Determine the (X, Y) coordinate at the center of the cell enclosing the given text.  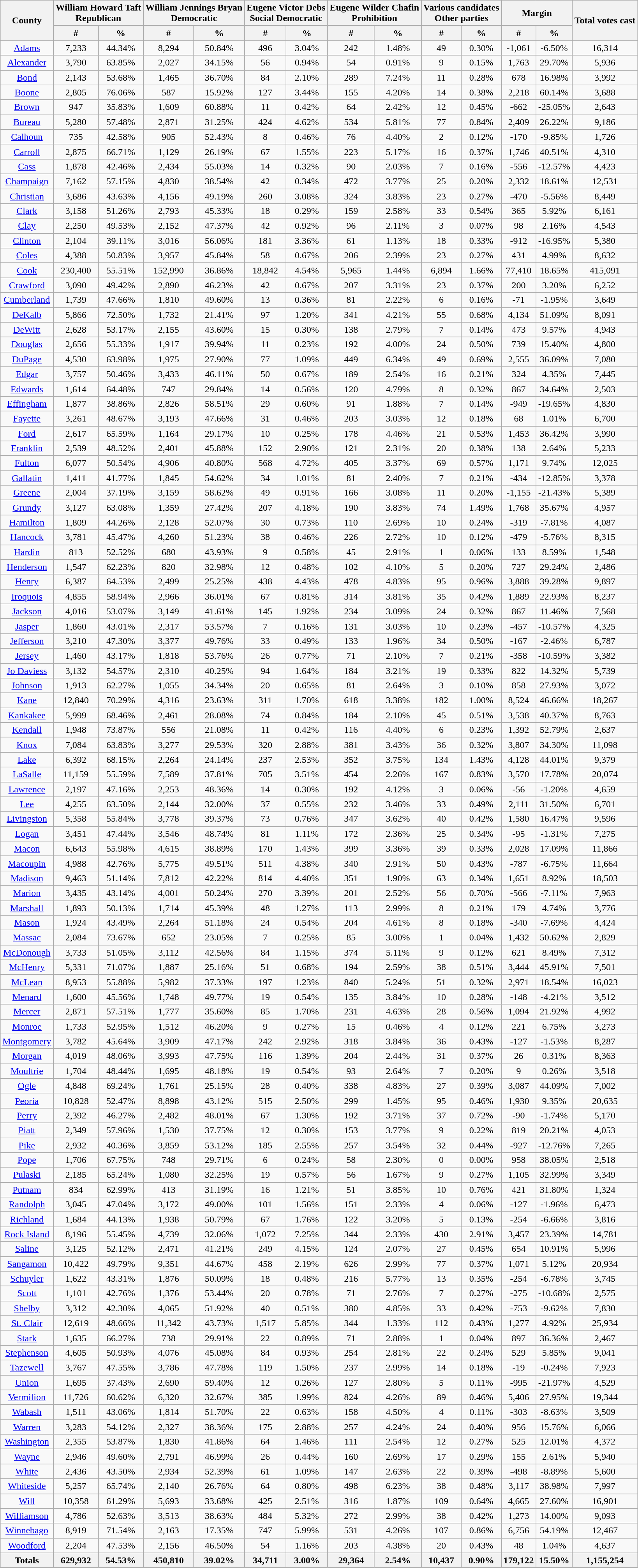
Coles (27, 256)
Stark (27, 1338)
Clark (27, 211)
53.68% (121, 78)
52.95% (121, 1027)
35.60% (219, 1012)
1,877 (76, 404)
6,066 (605, 1427)
-19 (519, 1367)
Cumberland (27, 300)
25.16% (219, 967)
172 (351, 834)
1,548 (605, 552)
28.08% (219, 715)
Shelby (27, 1308)
351 (351, 878)
4,543 (605, 226)
Boone (27, 92)
4,615 (169, 848)
Pulaski (27, 1175)
0.70% (481, 893)
3,807 (519, 745)
0.63% (307, 1412)
DeKalb (27, 315)
1,739 (76, 300)
25.15% (219, 1086)
Vermilion (27, 1397)
Brown (27, 107)
3,125 (76, 1249)
67.75% (121, 1160)
4.46% (398, 434)
21.92% (554, 1012)
1.56% (307, 1205)
473 (519, 330)
2.11% (398, 226)
6,473 (605, 1205)
1,512 (169, 1027)
11,726 (76, 1397)
54.57% (121, 670)
190 (351, 508)
8,953 (76, 982)
64.48% (121, 389)
234 (351, 611)
2,829 (605, 938)
2,140 (169, 1486)
Jasper (27, 626)
119 (266, 1367)
3,277 (169, 745)
5,936 (605, 63)
311 (266, 700)
5,940 (605, 1457)
Bureau (27, 122)
4.18% (307, 508)
1.20% (307, 315)
380 (351, 1308)
73.67% (121, 938)
73 (266, 819)
1,101 (76, 1293)
107 (442, 1531)
-170 (519, 137)
2,111 (519, 804)
62.27% (121, 686)
Eugene Wilder ChafinProhibition (374, 13)
18.61% (554, 181)
4,906 (169, 463)
DeWitt (27, 330)
20.21% (554, 1130)
7,002 (605, 1086)
0.69% (481, 359)
352 (351, 760)
5.92% (554, 211)
47.16% (121, 789)
-90 (519, 1115)
2,539 (76, 448)
2,555 (519, 359)
1,860 (76, 626)
1,714 (169, 908)
Schuyler (27, 1279)
Christian (27, 196)
Jefferson (27, 641)
52.07% (219, 522)
Johnson (27, 686)
29.17% (219, 434)
3,283 (76, 1427)
7,830 (605, 1308)
1,748 (169, 997)
-498 (519, 1471)
2,946 (76, 1457)
1.45% (398, 1101)
42.46% (121, 166)
Alexander (27, 63)
Iroquois (27, 596)
-995 (519, 1383)
25,934 (605, 1323)
2,163 (169, 1531)
3,990 (605, 434)
49.19% (219, 196)
5,999 (76, 715)
43.01% (121, 626)
Logan (27, 834)
3,778 (169, 819)
1,887 (169, 967)
5.17% (398, 152)
8.92% (554, 878)
9.35% (554, 1101)
69.24% (121, 1086)
2.52% (398, 893)
17 (442, 1457)
49.00% (219, 1205)
1,072 (266, 1234)
1.87% (398, 1501)
4.20% (398, 92)
50.84% (219, 48)
3,210 (76, 641)
3,112 (169, 952)
98 (519, 226)
2.07% (398, 1249)
-0.24% (554, 1367)
Menard (27, 997)
68.15% (121, 760)
-457 (519, 626)
Greene (27, 493)
34.30% (554, 745)
33.68% (219, 1501)
340 (351, 863)
814 (266, 878)
232 (351, 804)
4,988 (76, 863)
-95 (519, 834)
24.14% (219, 760)
12,619 (76, 1323)
68 (519, 418)
52.63% (121, 1516)
182 (442, 700)
20,635 (605, 1101)
2,128 (169, 522)
43.49% (121, 923)
48.06% (121, 1056)
41.21% (219, 1249)
101 (266, 1205)
51.18% (219, 923)
29.53% (219, 745)
5,280 (76, 122)
272 (351, 1516)
0.72% (481, 1115)
4,128 (519, 760)
47.75% (219, 1056)
824 (351, 1397)
0.58% (307, 552)
-25.05% (554, 107)
0.96% (481, 582)
5,982 (169, 982)
Whiteside (27, 1486)
46.99% (219, 1457)
3,172 (169, 1205)
60.14% (554, 92)
2,349 (76, 1130)
153 (351, 1130)
St. Clair (27, 1323)
458 (266, 1264)
0 (442, 1160)
5.77% (398, 1279)
43.60% (219, 330)
2,409 (519, 122)
4.24% (398, 1427)
72.50% (121, 315)
399 (351, 848)
405 (351, 463)
2,218 (519, 92)
2,104 (76, 241)
63.50% (121, 804)
48.52% (121, 448)
46.66% (554, 700)
49.51% (219, 863)
65.74% (121, 1486)
40.36% (121, 1145)
2.58% (398, 211)
-6.75% (554, 863)
51.92% (219, 1308)
1,055 (169, 686)
61.29% (121, 1501)
1,635 (76, 1338)
3.09% (398, 611)
0.93% (307, 1353)
626 (351, 1264)
0.77% (307, 656)
65.24% (121, 1175)
Various candidatesOther parties (462, 13)
55.84% (121, 819)
7,812 (169, 878)
16.47% (554, 819)
4,053 (605, 1130)
15.76% (554, 1427)
347 (351, 819)
6,077 (76, 463)
Ford (27, 434)
5,170 (605, 1115)
7,084 (76, 745)
431 (519, 256)
47.53% (121, 1545)
0.22% (481, 1130)
5.32% (307, 1516)
299 (351, 1101)
231 (351, 1012)
2,392 (76, 1115)
91 (351, 404)
4,855 (76, 596)
32 (442, 1145)
18.65% (554, 270)
35.83% (121, 107)
Carroll (27, 152)
1,917 (169, 344)
6,756 (519, 1531)
0.81% (307, 596)
7,275 (605, 834)
2,250 (76, 226)
55.59% (121, 774)
4.92% (554, 1323)
21.41% (219, 315)
Rock Island (27, 1234)
23.05% (219, 938)
3,377 (169, 641)
44.34% (121, 48)
318 (351, 1041)
55.03% (219, 166)
Saline (27, 1249)
10,437 (442, 1560)
8,524 (519, 700)
-340 (519, 923)
71.07% (121, 967)
43.63% (121, 196)
55.51% (121, 270)
Champaign (27, 181)
-19.65% (554, 404)
4.61% (398, 923)
3,649 (605, 300)
-167 (519, 641)
4.85% (398, 1308)
0.15% (481, 63)
1.27% (307, 908)
3,457 (519, 1234)
0.36% (307, 300)
0.90% (481, 1560)
1,105 (519, 1175)
43.31% (121, 1279)
38.05% (554, 1160)
LaSalle (27, 774)
8,449 (605, 196)
4,605 (76, 1353)
44.01% (554, 760)
Jersey (27, 656)
-5.76% (554, 537)
122 (351, 1219)
34.64% (554, 389)
3,790 (76, 63)
-56 (519, 789)
124 (351, 1249)
1,530 (169, 1130)
58.62% (219, 493)
0.73% (307, 522)
2.50% (307, 1101)
1.16% (307, 1545)
206 (351, 256)
60.62% (121, 1397)
181 (266, 241)
110 (351, 522)
26.19% (219, 152)
3,888 (519, 582)
4,372 (605, 1442)
3,909 (169, 1041)
3.81% (398, 596)
2.61% (554, 1457)
18,267 (605, 700)
6,701 (605, 804)
2,144 (169, 804)
1,465 (169, 78)
96 (351, 226)
1,830 (169, 1442)
179 (519, 908)
1.55% (307, 152)
2.53% (307, 760)
Macoupin (27, 863)
32.99% (554, 1175)
1,094 (519, 1012)
3,382 (605, 656)
63.85% (121, 63)
7,080 (605, 359)
27.60% (554, 1501)
-1,155 (519, 493)
-12.76% (554, 1145)
5.11% (398, 952)
5.81% (398, 122)
Wabash (27, 1412)
1,684 (76, 1219)
-1.95% (554, 300)
2,826 (169, 404)
4.00% (398, 344)
47.78% (219, 1367)
36.86% (219, 270)
39.94% (219, 344)
3.37% (398, 463)
1.92% (307, 611)
-12.85% (554, 478)
29.70% (554, 63)
3.71% (398, 1115)
43.50% (121, 1471)
1,704 (76, 1071)
2 (442, 137)
2,805 (76, 92)
8.49% (554, 952)
216 (351, 1279)
Hardin (27, 552)
413 (169, 1190)
1,809 (76, 522)
3,782 (76, 1041)
6,787 (605, 641)
1,071 (519, 1264)
25.25% (219, 582)
4,957 (605, 508)
-6.78% (554, 1279)
525 (519, 1442)
365 (519, 211)
27.90% (219, 359)
2,084 (76, 938)
498 (351, 1486)
0.92% (307, 226)
89 (442, 1397)
3,538 (519, 715)
3.21% (398, 670)
5,331 (76, 967)
51.05% (121, 952)
7,923 (605, 1367)
680 (169, 552)
4,134 (519, 315)
63 (442, 878)
956 (519, 1427)
0.65% (307, 686)
9,897 (605, 582)
8,898 (169, 1101)
36.70% (219, 78)
34.15% (219, 63)
4,992 (605, 1012)
51.70% (219, 1412)
Richland (27, 1219)
43.14% (121, 893)
DuPage (27, 359)
Clay (27, 226)
-753 (519, 1308)
2,434 (169, 166)
3,349 (605, 1175)
53.76% (219, 656)
14,781 (605, 1234)
27.42% (219, 508)
120 (351, 389)
17.09% (554, 848)
Total votes cast (605, 20)
0.86% (481, 1531)
4.63% (398, 1012)
2.26% (398, 774)
2,471 (169, 1249)
-7.11% (554, 893)
31.25% (219, 122)
1,129 (169, 152)
27.95% (554, 1397)
2.31% (398, 448)
Moultrie (27, 1071)
4,530 (76, 359)
Jackson (27, 611)
1,511 (76, 1412)
813 (76, 552)
4,424 (605, 923)
-1.96% (554, 1205)
19,344 (605, 1397)
2.19% (307, 1264)
9,463 (76, 878)
738 (169, 1338)
47.44% (121, 834)
22.93% (554, 596)
2.22% (398, 300)
2.80% (398, 1383)
2.92% (307, 1041)
529 (519, 1353)
Marion (27, 893)
2.51% (307, 1501)
1.49% (481, 508)
0.80% (307, 1486)
Macon (27, 848)
38.89% (219, 848)
71.54% (121, 1531)
46.11% (219, 374)
4,325 (605, 626)
55.45% (121, 1234)
4,087 (605, 522)
-6.50% (554, 48)
8,287 (605, 1041)
1.21% (307, 1190)
4,156 (169, 196)
5,257 (76, 1486)
55.98% (121, 848)
1.88% (398, 404)
-1,061 (519, 48)
4,848 (76, 1086)
20,074 (605, 774)
2,332 (519, 181)
201 (351, 893)
32.67% (219, 1397)
27.93% (554, 686)
7.24% (398, 78)
45.33% (219, 211)
145 (266, 611)
48.67% (121, 418)
Scott (27, 1293)
23.63% (219, 700)
Kane (27, 700)
4.79% (398, 389)
64.53% (121, 582)
49.76% (219, 641)
3.85% (398, 1190)
2.72% (398, 537)
1,080 (169, 1175)
-7.81% (554, 522)
0.31% (554, 1056)
Monroe (27, 1027)
629,932 (76, 1560)
15.40% (554, 344)
1,622 (76, 1279)
29.24% (554, 567)
8,237 (605, 596)
3,767 (76, 1367)
2,791 (169, 1457)
-1.74% (554, 1115)
Union (27, 1383)
3.51% (307, 774)
7,963 (605, 893)
46.50% (219, 1545)
30 (266, 522)
Lawrence (27, 789)
2,467 (605, 1338)
2,875 (76, 152)
8,196 (76, 1234)
152,990 (169, 270)
158 (351, 1412)
4,255 (76, 804)
68.46% (121, 715)
32.25% (219, 1175)
9,041 (605, 1353)
37.43% (121, 1383)
1,810 (169, 300)
10,828 (76, 1101)
3,132 (76, 670)
4,065 (169, 1308)
4.62% (307, 122)
49.79% (121, 1264)
Jo Daviess (27, 670)
Pike (27, 1145)
0.00% (481, 1160)
1,517 (266, 1323)
59.40% (219, 1383)
3.46% (398, 804)
16,023 (605, 982)
52.79% (554, 730)
4,637 (605, 1545)
William Jennings BryanDemocratic (194, 13)
3,786 (169, 1367)
45.64% (121, 1041)
2,185 (76, 1175)
2,310 (169, 670)
5,739 (605, 670)
54.62% (219, 478)
4,316 (169, 700)
William Howard TaftRepublican (98, 13)
-303 (519, 1412)
36.36% (554, 1338)
Will (27, 1501)
531 (351, 1531)
3,776 (605, 908)
568 (266, 463)
38.36% (219, 1427)
5,389 (605, 493)
556 (169, 730)
5,866 (76, 315)
-10.59% (554, 656)
3,816 (605, 1219)
9,351 (169, 1264)
63.83% (121, 745)
Effingham (27, 404)
3.54% (398, 1145)
8,363 (605, 1056)
12,840 (76, 700)
4.50% (398, 1412)
221 (519, 1027)
29,364 (351, 1560)
38.98% (554, 1486)
4,943 (605, 330)
51.26% (121, 211)
2,690 (169, 1383)
Edwards (27, 389)
338 (351, 1086)
-12.57% (554, 166)
3,859 (169, 1145)
-21.97% (554, 1383)
31.50% (554, 804)
438 (266, 582)
Ogle (27, 1086)
McHenry (27, 967)
947 (76, 107)
3,518 (605, 1071)
4.72% (307, 463)
44.26% (121, 522)
4.21% (398, 315)
7.25% (307, 1234)
1,746 (519, 152)
3,193 (169, 418)
4,076 (169, 1353)
314 (351, 596)
0.35% (481, 1279)
4.10% (398, 567)
Massac (27, 938)
1,277 (519, 1323)
1,155,254 (605, 1560)
47.55% (121, 1367)
49.53% (121, 226)
-148 (519, 997)
1,547 (76, 567)
249 (266, 1249)
3,158 (76, 211)
167 (442, 774)
2,793 (169, 211)
1,726 (605, 137)
254 (351, 1353)
5,380 (605, 241)
97 (266, 315)
8,294 (169, 48)
5,233 (605, 448)
7,445 (605, 374)
50.46% (121, 374)
-8.89% (554, 1471)
Putnam (27, 1190)
45.88% (219, 448)
35.67% (554, 508)
223 (351, 152)
Totals (27, 1560)
4,019 (76, 1056)
2,355 (76, 1442)
43.17% (121, 656)
0.83% (481, 774)
Gallatin (27, 478)
50.09% (219, 1279)
424 (266, 122)
39.11% (121, 241)
2,486 (605, 567)
2,932 (76, 1145)
3.04% (307, 48)
26.76% (219, 1486)
3,451 (76, 834)
-71 (519, 300)
6,252 (605, 285)
0.64% (481, 1501)
18.54% (554, 982)
2,204 (76, 1545)
819 (519, 1130)
-1.31% (554, 834)
Clinton (27, 241)
29.84% (219, 389)
341 (351, 315)
3.31% (398, 285)
113 (351, 908)
2,966 (169, 596)
Lake (27, 760)
-949 (519, 404)
705 (266, 774)
3,378 (605, 478)
430 (442, 1234)
727 (519, 567)
39 (442, 848)
42.56% (219, 952)
51.23% (219, 537)
16,314 (605, 48)
4,665 (519, 1501)
200 (519, 285)
2,143 (76, 78)
111 (351, 1442)
3,509 (605, 1412)
76 (351, 137)
Kendall (27, 730)
-479 (519, 537)
6,700 (605, 418)
4.35% (554, 374)
Montgomery (27, 1041)
38.86% (121, 404)
735 (76, 137)
Washington (27, 1442)
2,436 (76, 1471)
Warren (27, 1427)
3,273 (605, 1027)
194 (351, 967)
6,320 (169, 1397)
57.15% (121, 181)
-319 (519, 522)
43.12% (219, 1101)
Franklin (27, 448)
29.71% (219, 1160)
-662 (519, 107)
14.00% (554, 1516)
55.33% (121, 344)
1.00% (481, 700)
37.19% (121, 493)
621 (519, 952)
38.63% (219, 1516)
289 (351, 78)
45.91% (554, 967)
2,155 (169, 330)
2.79% (398, 330)
Fayette (27, 418)
1,651 (519, 878)
11,866 (605, 848)
-4.21% (554, 997)
90 (351, 166)
5,600 (605, 1471)
18,503 (605, 878)
450,810 (169, 1560)
9,093 (605, 1516)
26.22% (554, 122)
Fulton (27, 463)
1,324 (605, 1190)
Crawford (27, 285)
170 (266, 848)
152 (266, 448)
7,589 (169, 774)
7,568 (605, 611)
12,025 (605, 463)
53.57% (219, 626)
897 (519, 1338)
12,531 (605, 181)
4,739 (169, 1234)
-6.66% (554, 1219)
3,433 (169, 374)
3,992 (605, 78)
270 (266, 893)
1,411 (76, 478)
50.54% (121, 463)
Mason (27, 923)
654 (519, 1249)
45.47% (121, 537)
49.42% (121, 285)
9,596 (605, 819)
77,410 (519, 270)
29.91% (219, 1338)
2.90% (307, 448)
4,388 (76, 256)
1,845 (169, 478)
5,358 (76, 819)
905 (169, 137)
1,924 (76, 923)
2.55% (307, 1145)
17.78% (554, 774)
Hamilton (27, 522)
Kankakee (27, 715)
36.42% (554, 434)
2.39% (398, 256)
7,997 (605, 1486)
41.77% (121, 478)
Randolph (27, 1205)
44.09% (554, 1086)
Wayne (27, 1457)
Grundy (27, 508)
52.47% (121, 1101)
50.83% (121, 256)
4.74% (554, 908)
40.51% (554, 152)
2,401 (169, 448)
1.67% (398, 1175)
1,164 (169, 434)
37.75% (219, 1130)
-1.20% (554, 789)
50.79% (219, 1219)
1,889 (519, 596)
3,072 (605, 686)
45.39% (219, 908)
35 (442, 596)
2,628 (76, 330)
White (27, 1471)
2,934 (169, 1471)
1.96% (398, 641)
3,686 (76, 196)
58.51% (219, 404)
-9.85% (554, 137)
55 (442, 315)
Cook (27, 270)
3.75% (398, 760)
3,312 (76, 1308)
3,993 (169, 1056)
515 (266, 1101)
Henderson (27, 567)
1,876 (169, 1279)
8,763 (605, 715)
2,156 (169, 1545)
2.16% (554, 226)
3.62% (398, 819)
5,693 (169, 1501)
Morgan (27, 1056)
40.37% (554, 715)
4,423 (605, 166)
147 (351, 1471)
-8.63% (554, 1412)
1,893 (76, 908)
2.81% (398, 1353)
39.37% (219, 819)
2,028 (519, 848)
2,327 (169, 1427)
381 (351, 745)
Tazewell (27, 1367)
4,310 (605, 152)
47.37% (219, 226)
46.27% (121, 1115)
496 (266, 48)
1,359 (169, 508)
53.44% (219, 1293)
21 (442, 434)
McDonough (27, 952)
32.06% (219, 1234)
40.80% (219, 463)
4.43% (307, 582)
6.23% (398, 1486)
3,016 (169, 241)
1,761 (169, 1086)
65.59% (121, 434)
-912 (519, 241)
McLean (27, 982)
2.30% (398, 1160)
958 (519, 1160)
1.30% (307, 1115)
0.53% (481, 434)
8,632 (605, 256)
Knox (27, 745)
9.74% (554, 463)
-358 (519, 656)
16.98% (554, 78)
32.00% (219, 804)
Bond (27, 78)
44.13% (121, 1219)
52.12% (121, 1249)
0.55% (307, 804)
20,934 (605, 1264)
Edgar (27, 374)
739 (519, 344)
43.73% (219, 1323)
7,312 (605, 952)
31.80% (554, 1190)
10,358 (76, 1501)
1.50% (307, 1367)
1,392 (519, 730)
0.60% (307, 404)
2,575 (605, 1293)
1,600 (76, 997)
Livingston (27, 819)
1.66% (481, 270)
53.87% (121, 1442)
4,260 (169, 537)
226 (351, 537)
3,261 (76, 418)
425 (266, 1501)
587 (169, 92)
Adams (27, 48)
3,512 (605, 997)
45.56% (121, 997)
17.35% (219, 1531)
2,499 (169, 582)
7,265 (605, 1145)
1,432 (519, 938)
Calhoun (27, 137)
69 (442, 463)
3.39% (307, 893)
Winnebago (27, 1531)
Madison (27, 878)
Hancock (27, 537)
6,392 (76, 760)
1.99% (307, 1397)
11.46% (554, 611)
43.06% (121, 1412)
54.53% (121, 1560)
-275 (519, 1293)
Mercer (27, 1012)
0.13% (481, 1219)
Marshall (27, 908)
2,461 (169, 715)
Stephenson (27, 1353)
39.28% (554, 582)
15.50% (554, 1560)
63.08% (121, 508)
748 (169, 1160)
3,149 (169, 611)
31.19% (219, 1190)
6,387 (76, 582)
1,171 (519, 463)
2,656 (76, 344)
18,842 (266, 270)
1,913 (76, 686)
8.59% (554, 552)
2.44% (398, 1056)
41.86% (219, 1442)
5,996 (605, 1249)
3.43% (398, 745)
-927 (519, 1145)
3,117 (519, 1486)
42.22% (219, 878)
Piatt (27, 1130)
1.48% (398, 48)
38.54% (219, 181)
454 (351, 774)
185 (266, 1145)
2,637 (605, 730)
53.12% (219, 1145)
2.76% (398, 1293)
Cass (27, 166)
36.09% (554, 359)
-10.68% (554, 1293)
Lee (27, 804)
3,045 (76, 1205)
10.91% (554, 1249)
8,919 (76, 1531)
94 (266, 670)
1,460 (76, 656)
2.03% (398, 166)
7,233 (76, 48)
178 (351, 434)
1,733 (76, 1027)
1,818 (169, 656)
44.67% (219, 1264)
5,775 (169, 863)
3,546 (169, 834)
1,614 (76, 389)
66.27% (121, 1338)
14.32% (554, 670)
56.06% (219, 241)
41.61% (219, 611)
51.09% (554, 315)
4.99% (554, 256)
179,122 (519, 1560)
2,617 (76, 434)
Henry (27, 582)
151 (351, 1205)
-566 (519, 893)
36.01% (219, 596)
-10.57% (554, 626)
-556 (519, 166)
1,768 (519, 508)
2.40% (398, 478)
1.13% (398, 241)
834 (76, 1190)
3,757 (76, 374)
34,711 (266, 1560)
1.76% (307, 1219)
37.33% (219, 982)
840 (351, 982)
50.24% (219, 893)
2.42% (398, 107)
9.57% (554, 330)
15.92% (219, 92)
-787 (519, 863)
2,890 (169, 285)
50.62% (554, 938)
160 (351, 1457)
12.01% (554, 1442)
0.78% (307, 1293)
42.30% (121, 1308)
1,376 (169, 1293)
2,643 (605, 107)
47.04% (121, 1205)
58.94% (121, 596)
2.59% (398, 967)
3,159 (169, 493)
16,901 (605, 1501)
70.29% (121, 700)
-2.46% (554, 641)
230,400 (76, 270)
3.44% (307, 92)
39.02% (219, 1560)
1.04% (554, 1545)
2,197 (76, 789)
48.01% (219, 1115)
11,664 (605, 863)
1,453 (519, 434)
11,098 (605, 745)
166 (351, 493)
511 (266, 863)
4.15% (307, 1249)
Woodford (27, 1545)
4.12% (398, 789)
12,467 (605, 1531)
54.19% (554, 1531)
2.63% (398, 1471)
37.81% (219, 774)
2,027 (169, 63)
9,379 (605, 760)
1,930 (519, 1101)
54.12% (121, 1427)
Margin (537, 13)
46.23% (219, 285)
112 (442, 1323)
2,152 (169, 226)
1,878 (76, 166)
45.84% (219, 256)
858 (519, 686)
5.24% (398, 982)
-16.95% (554, 241)
2,503 (605, 389)
42.58% (121, 137)
374 (351, 952)
2,253 (169, 789)
6.34% (398, 359)
-434 (519, 478)
21.08% (219, 730)
822 (519, 670)
472 (351, 181)
618 (351, 700)
63.98% (121, 359)
4,786 (76, 1516)
48.44% (121, 1071)
34.34% (219, 686)
Pope (27, 1160)
73.87% (121, 730)
8,091 (605, 315)
4.54% (307, 270)
2,317 (169, 626)
484 (266, 1516)
5,406 (519, 1397)
40.25% (219, 670)
2,971 (519, 982)
Douglas (27, 344)
1,273 (519, 1516)
7,501 (605, 967)
50.13% (121, 908)
6.75% (554, 1027)
57.51% (121, 1012)
1,732 (169, 315)
-470 (519, 196)
47.17% (219, 1041)
1.11% (307, 834)
47.30% (121, 641)
385 (266, 1397)
52.43% (219, 137)
1,948 (76, 730)
3,513 (169, 1516)
1,609 (169, 107)
1.15% (307, 952)
3,435 (76, 893)
2.36% (398, 834)
1,777 (169, 1012)
131 (351, 626)
1,975 (169, 359)
48.36% (219, 789)
652 (169, 938)
Williamson (27, 1516)
48.66% (121, 1323)
3,090 (76, 285)
51.14% (121, 878)
1.90% (398, 878)
Peoria (27, 1101)
53.07% (121, 611)
Sangamon (27, 1264)
534 (351, 122)
2,004 (76, 493)
Perry (27, 1115)
3,444 (519, 967)
5.99% (307, 1531)
1,580 (519, 819)
320 (266, 745)
11,342 (169, 1323)
189 (351, 374)
3,087 (519, 1086)
57.48% (121, 122)
57.96% (121, 1130)
1.44% (398, 270)
0.07% (481, 226)
5.12% (554, 1264)
County (27, 20)
45.08% (219, 1353)
48.74% (219, 834)
66.71% (121, 152)
6,161 (605, 211)
3,957 (169, 256)
121 (351, 448)
109 (442, 1501)
1.46% (307, 1442)
678 (519, 78)
3,745 (605, 1279)
0.89% (307, 1338)
-1.53% (554, 1041)
820 (169, 567)
135 (351, 997)
4,800 (605, 344)
102 (351, 567)
5,965 (351, 270)
7,162 (76, 181)
11,159 (76, 774)
-21.43% (554, 493)
2,482 (169, 1115)
4,659 (605, 789)
1,763 (519, 63)
3,570 (519, 774)
134 (442, 760)
29 (266, 404)
53.17% (121, 330)
260 (266, 196)
1.64% (307, 670)
4,016 (76, 611)
93 (351, 1071)
0.10% (481, 686)
-5.56% (554, 196)
449 (351, 359)
76.06% (121, 92)
4,529 (605, 1383)
52.39% (219, 1471)
3,127 (76, 508)
52.52% (121, 552)
1.33% (398, 1323)
1,814 (169, 1412)
3.38% (398, 700)
9,186 (605, 122)
3,733 (76, 952)
4,001 (169, 893)
55.88% (121, 982)
-7.69% (554, 923)
6,643 (76, 848)
159 (351, 211)
60.88% (219, 107)
48.18% (219, 1071)
50.93% (121, 1353)
8,315 (605, 537)
Eugene Victor DebsSocial Democratic (286, 13)
10,422 (76, 1264)
62.99% (121, 1190)
197 (266, 982)
2,518 (605, 1160)
3,688 (605, 92)
175 (266, 1427)
-9.62% (554, 1308)
1,938 (169, 1219)
316 (351, 1501)
49.77% (219, 997)
32.98% (219, 567)
3,781 (76, 537)
62.23% (121, 567)
1.23% (307, 982)
46.20% (219, 1027)
1,706 (76, 1160)
6,894 (442, 270)
23.39% (554, 1234)
478 (351, 582)
1.39% (307, 1056)
415,091 (605, 270)
0.94% (307, 63)
43.93% (219, 552)
421 (519, 1190)
